Pinpoint the cell where the given text exists, returning its (X, Y) midpoint coordinate. 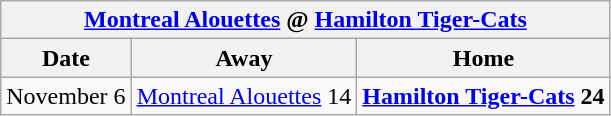
November 6 (66, 96)
Hamilton Tiger-Cats 24 (484, 96)
Montreal Alouettes 14 (244, 96)
Montreal Alouettes @ Hamilton Tiger-Cats (306, 20)
Date (66, 58)
Home (484, 58)
Away (244, 58)
